Find where the given text appears and provide that cell's center as (X, Y) coordinate. 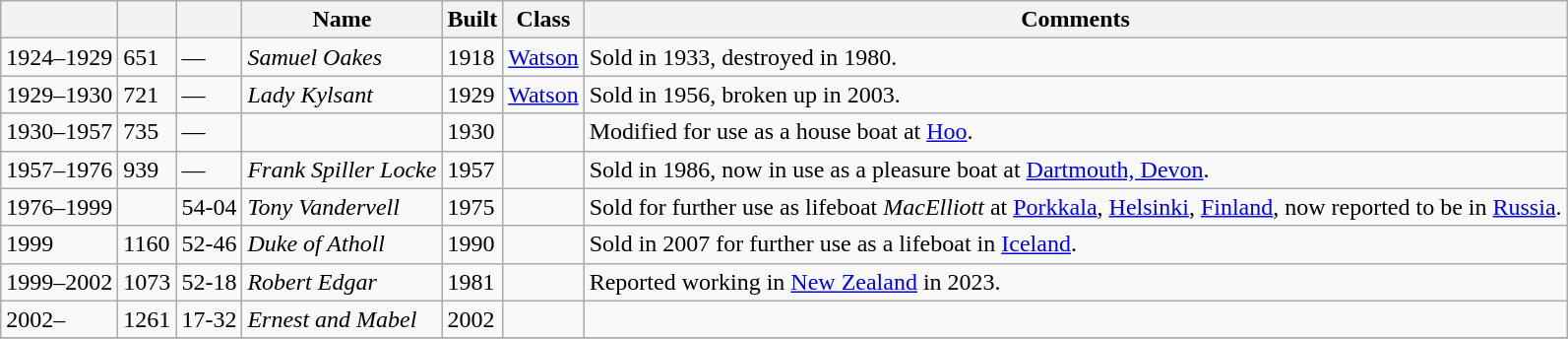
1981 (472, 282)
Modified for use as a house boat at Hoo. (1075, 132)
Duke of Atholl (343, 244)
52-18 (209, 282)
1929 (472, 95)
2002 (472, 319)
1160 (148, 244)
52-46 (209, 244)
939 (148, 169)
1073 (148, 282)
Reported working in New Zealand in 2023. (1075, 282)
1999–2002 (59, 282)
1929–1930 (59, 95)
1990 (472, 244)
1957 (472, 169)
1918 (472, 57)
Ernest and Mabel (343, 319)
54-04 (209, 207)
Sold in 1986, now in use as a pleasure boat at Dartmouth, Devon. (1075, 169)
721 (148, 95)
Sold in 1933, destroyed in 1980. (1075, 57)
Lady Kylsant (343, 95)
1261 (148, 319)
1975 (472, 207)
17-32 (209, 319)
2002– (59, 319)
Sold for further use as lifeboat MacElliott at Porkkala, Helsinki, Finland, now reported to be in Russia. (1075, 207)
Sold in 2007 for further use as a lifeboat in Iceland. (1075, 244)
1930–1957 (59, 132)
Built (472, 20)
Tony Vandervell (343, 207)
Robert Edgar (343, 282)
Frank Spiller Locke (343, 169)
1924–1929 (59, 57)
1976–1999 (59, 207)
1999 (59, 244)
Class (543, 20)
Sold in 1956, broken up in 2003. (1075, 95)
735 (148, 132)
651 (148, 57)
Samuel Oakes (343, 57)
Name (343, 20)
1957–1976 (59, 169)
1930 (472, 132)
Comments (1075, 20)
